Detect which cell encompasses the target text, then output its (X, Y) center coordinate. 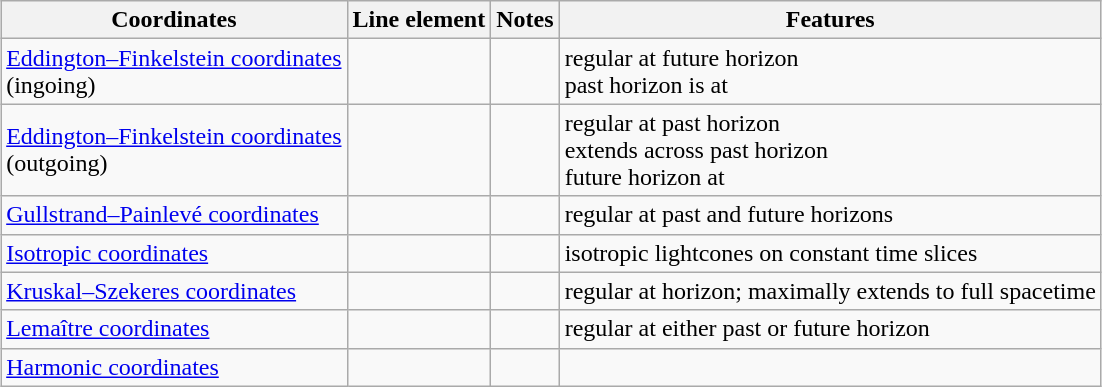
Lemaître coordinates (174, 329)
regular at either past or future horizon (830, 329)
Eddington–Finkelstein coordinates(outgoing) (174, 150)
Line element (419, 20)
Gullstrand–Painlevé coordinates (174, 215)
Harmonic coordinates (174, 367)
Isotropic coordinates (174, 253)
regular at past and future horizons (830, 215)
regular at horizon; maximally extends to full spacetime (830, 291)
Eddington–Finkelstein coordinates(ingoing) (174, 72)
regular at future horizon past horizon is at (830, 72)
Kruskal–Szekeres coordinates (174, 291)
regular at past horizonextends across past horizonfuture horizon at (830, 150)
Coordinates (174, 20)
Features (830, 20)
Notes (525, 20)
isotropic lightcones on constant time slices (830, 253)
